Find where the given text appears and provide that cell's center as [x, y] coordinate. 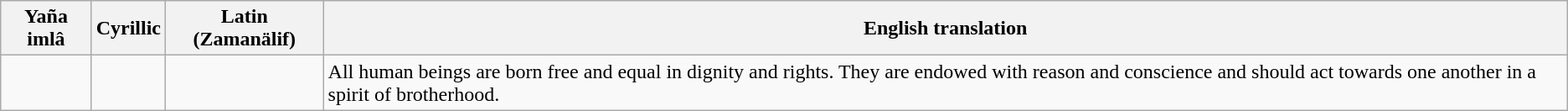
Latin (Zamanälif) [245, 29]
Cyrillic [128, 29]
Yaña imlâ [46, 29]
English translation [945, 29]
